Locate the cell with the specified text and output its [x, y] center coordinate. 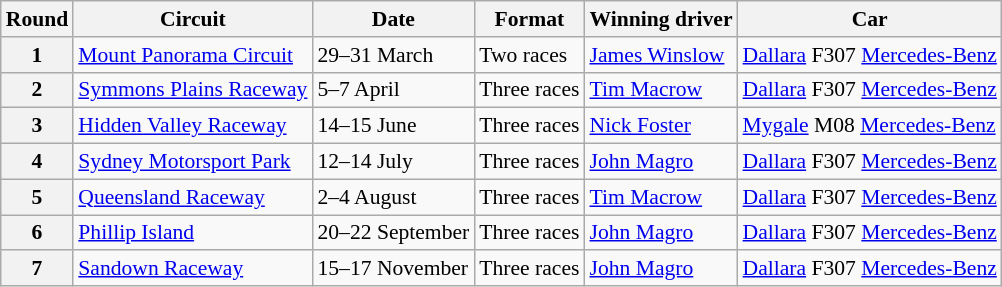
Car [870, 19]
Sandown Raceway [192, 269]
Date [393, 19]
6 [38, 233]
Nick Foster [660, 126]
5 [38, 197]
3 [38, 126]
12–14 July [393, 162]
Hidden Valley Raceway [192, 126]
5–7 April [393, 90]
Circuit [192, 19]
Winning driver [660, 19]
15–17 November [393, 269]
Mygale M08 Mercedes-Benz [870, 126]
2–4 August [393, 197]
4 [38, 162]
14–15 June [393, 126]
7 [38, 269]
29–31 March [393, 55]
Phillip Island [192, 233]
Round [38, 19]
James Winslow [660, 55]
Symmons Plains Raceway [192, 90]
Format [529, 19]
2 [38, 90]
1 [38, 55]
Sydney Motorsport Park [192, 162]
Queensland Raceway [192, 197]
Mount Panorama Circuit [192, 55]
Two races [529, 55]
20–22 September [393, 233]
